Output the (x, y) coordinate of the center of the cell containing the given text.  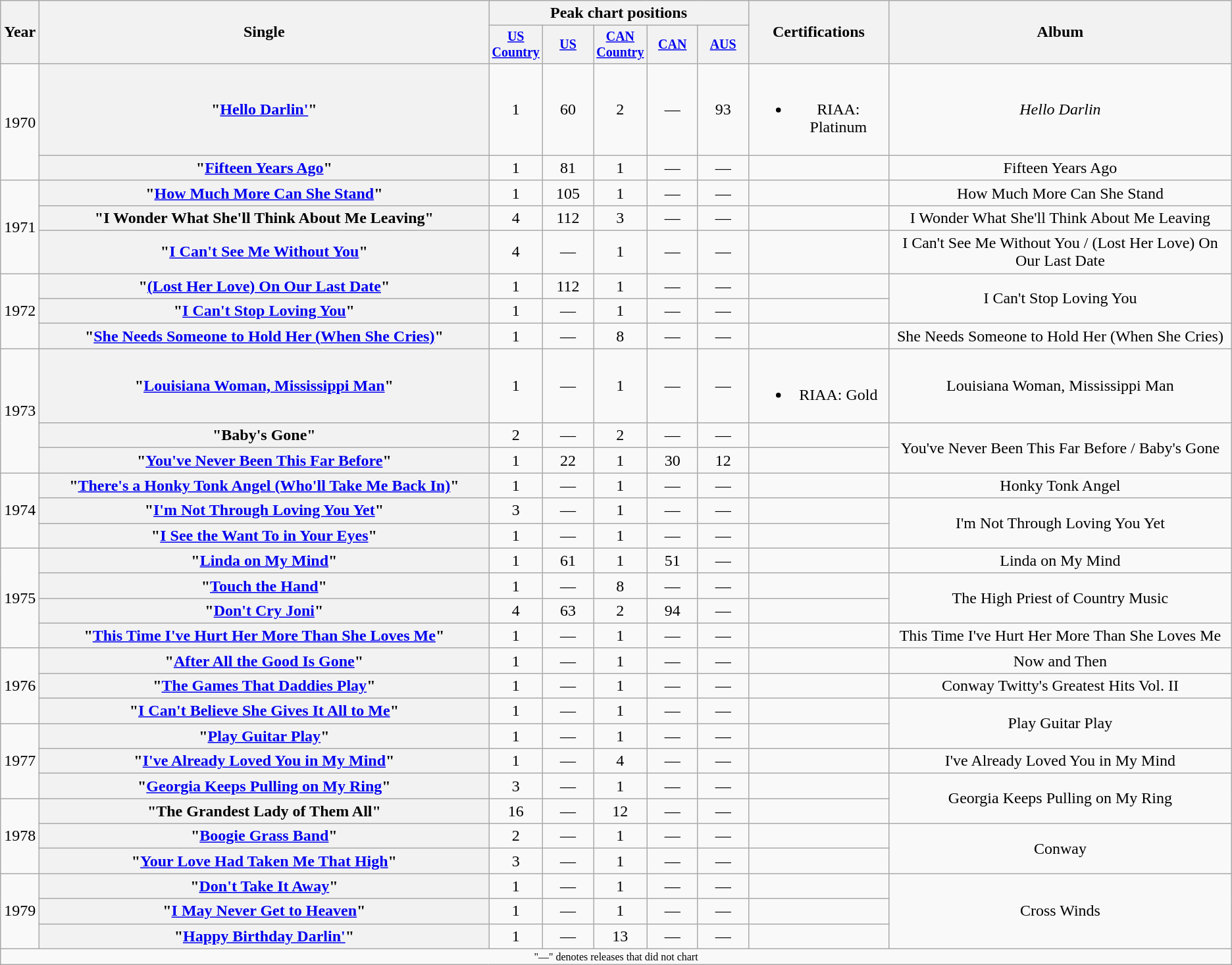
Hello Darlin (1061, 109)
"The Grandest Lady of Them All" (265, 811)
1975 (20, 598)
60 (569, 109)
93 (723, 109)
Louisiana Woman, Mississippi Man (1061, 385)
US (569, 45)
Conway Twitty's Greatest Hits Vol. II (1061, 685)
"Fifteen Years Ago" (265, 168)
Single (265, 32)
Honky Tonk Angel (1061, 485)
Fifteen Years Ago (1061, 168)
Now and Then (1061, 660)
63 (569, 610)
"Georgia Keeps Pulling on My Ring" (265, 786)
"Louisiana Woman, Mississippi Man" (265, 385)
"Baby's Gone" (265, 435)
22 (569, 460)
The High Priest of Country Music (1061, 598)
51 (673, 560)
RIAA: Gold (819, 385)
13 (621, 936)
30 (673, 460)
RIAA: Platinum (819, 109)
Linda on My Mind (1061, 560)
"I've Already Loved You in My Mind" (265, 761)
I Wonder What She'll Think About Me Leaving (1061, 218)
"Don't Cry Joni" (265, 610)
"There's a Honky Tonk Angel (Who'll Take Me Back In)" (265, 485)
Cross Winds (1061, 911)
I Can't See Me Without You / (Lost Her Love) On Our Last Date (1061, 253)
1973 (20, 410)
1972 (20, 311)
81 (569, 168)
"Play Guitar Play" (265, 736)
105 (569, 193)
US Country (516, 45)
Certifications (819, 32)
Year (20, 32)
"The Games That Daddies Play" (265, 685)
"Touch the Hand" (265, 585)
1979 (20, 911)
Georgia Keeps Pulling on My Ring (1061, 799)
94 (673, 610)
She Needs Someone to Hold Her (When She Cries) (1061, 336)
"I Wonder What She'll Think About Me Leaving" (265, 218)
This Time I've Hurt Her More Than She Loves Me (1061, 635)
"Don't Take It Away" (265, 886)
I Can't Stop Loving You (1061, 299)
Peak chart positions (619, 13)
Album (1061, 32)
"After All the Good Is Gone" (265, 660)
Play Guitar Play (1061, 724)
1971 (20, 226)
I've Already Loved You in My Mind (1061, 761)
1974 (20, 510)
How Much More Can She Stand (1061, 193)
AUS (723, 45)
1977 (20, 761)
You've Never Been This Far Before / Baby's Gone (1061, 448)
"This Time I've Hurt Her More Than She Loves Me" (265, 635)
1976 (20, 685)
"I Can't Stop Loving You" (265, 311)
1978 (20, 836)
CAN (673, 45)
16 (516, 811)
"Linda on My Mind" (265, 560)
"—" denotes releases that did not chart (616, 956)
"I See the Want To in Your Eyes" (265, 535)
"Hello Darlin'" (265, 109)
CAN Country (621, 45)
"I Can't See Me Without You" (265, 253)
"I'm Not Through Loving You Yet" (265, 510)
1970 (20, 122)
"I Can't Believe She Gives It All to Me" (265, 711)
"You've Never Been This Far Before" (265, 460)
"Boogie Grass Band" (265, 836)
61 (569, 560)
"(Lost Her Love) On Our Last Date" (265, 286)
"How Much More Can She Stand" (265, 193)
"Happy Birthday Darlin'" (265, 936)
"I May Never Get to Heaven" (265, 911)
I'm Not Through Loving You Yet (1061, 523)
"Your Love Had Taken Me That High" (265, 861)
"She Needs Someone to Hold Her (When She Cries)" (265, 336)
Conway (1061, 849)
